Identify which cell holds the provided text, then report its [X, Y] central coordinate. 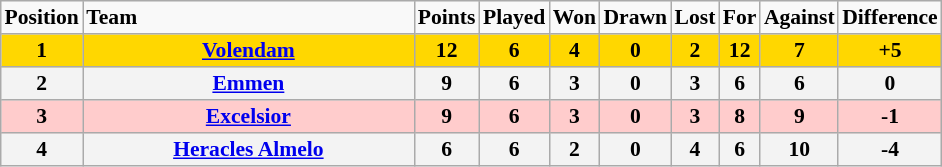
Drawn [636, 18]
Played [514, 18]
8 [740, 116]
Won [574, 18]
Position [42, 18]
1 [42, 50]
Excelsior [249, 116]
-1 [890, 116]
Lost [695, 18]
Points [446, 18]
Against [799, 18]
+5 [890, 50]
Volendam [249, 50]
10 [799, 150]
7 [799, 50]
Difference [890, 18]
For [740, 18]
Heracles Almelo [249, 150]
Team [249, 18]
-4 [890, 150]
Emmen [249, 84]
